Provide the (x, y) coordinate of the cell's center where the given text is located.  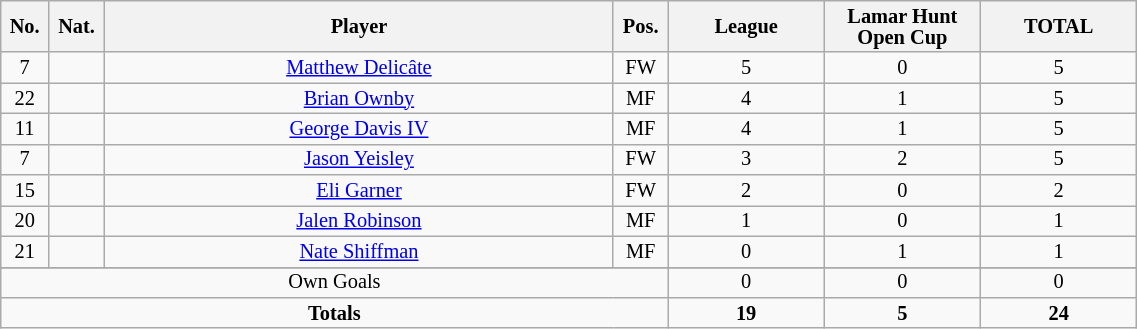
11 (25, 128)
19 (746, 312)
Totals (334, 312)
Lamar Hunt Open Cup (902, 26)
No. (25, 26)
24 (1059, 312)
Jalen Robinson (360, 220)
Pos. (640, 26)
Brian Ownby (360, 98)
Player (360, 26)
George Davis IV (360, 128)
TOTAL (1059, 26)
3 (746, 160)
20 (25, 220)
Nat. (77, 26)
15 (25, 190)
Nate Shiffman (360, 252)
Matthew Delicâte (360, 68)
21 (25, 252)
22 (25, 98)
League (746, 26)
Eli Garner (360, 190)
Jason Yeisley (360, 160)
Own Goals (334, 282)
